Output the [X, Y] coordinate of the center of the cell containing the given text.  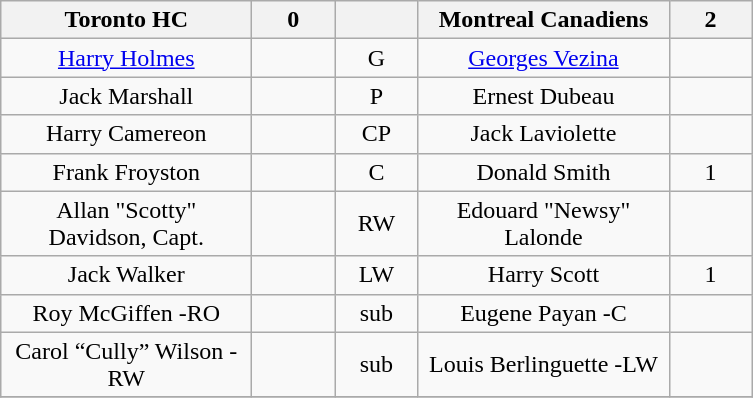
Toronto HC [126, 20]
Harry Camereon [126, 134]
G [376, 58]
Eugene Payan -C [544, 313]
CP [376, 134]
Roy McGiffen -RO [126, 313]
0 [294, 20]
LW [376, 275]
Edouard "Newsy" Lalonde [544, 224]
Carol “Cully” Wilson -RW [126, 364]
Donald Smith [544, 172]
Jack Walker [126, 275]
Jack Marshall [126, 96]
Harry Scott [544, 275]
Allan "Scotty" Davidson, Capt. [126, 224]
Georges Vezina [544, 58]
Montreal Canadiens [544, 20]
RW [376, 224]
Louis Berlinguette -LW [544, 364]
P [376, 96]
Frank Froyston [126, 172]
C [376, 172]
Harry Holmes [126, 58]
Jack Laviolette [544, 134]
Ernest Dubeau [544, 96]
2 [710, 20]
